Return (x, y) of the center of cell containing provided text 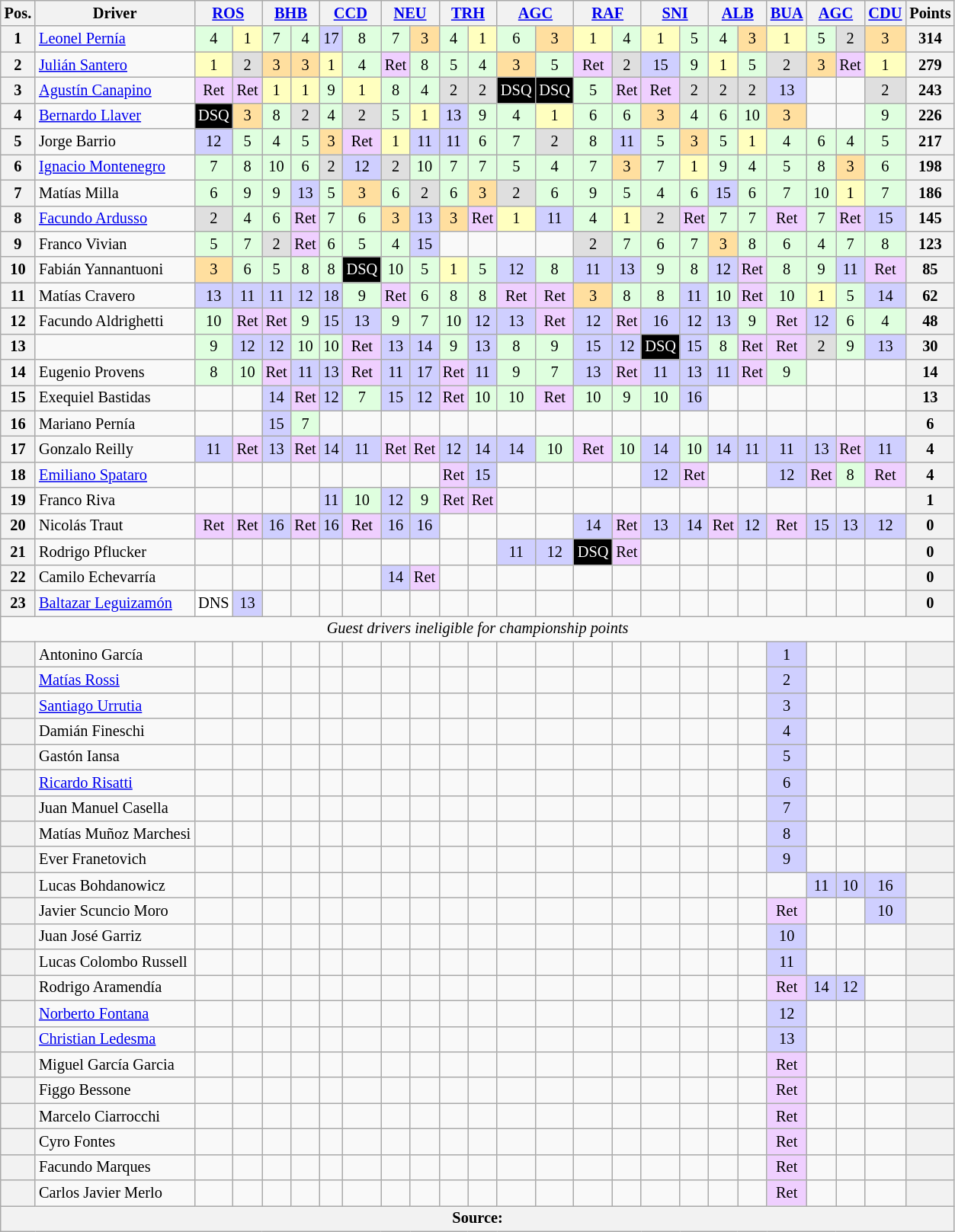
TRH (468, 13)
Agustín Canapino (114, 90)
Rodrigo Aramendía (114, 987)
314 (930, 39)
ROS (228, 13)
145 (930, 219)
20 (18, 526)
Christian Ledesma (114, 1039)
Pos. (18, 13)
Juan José Garriz (114, 936)
Facundo Marques (114, 1167)
Emiliano Spataro (114, 475)
Bernardo Llaver (114, 116)
Franco Vivian (114, 244)
Eugenio Provens (114, 373)
Rodrigo Pflucker (114, 552)
Facundo Aldrighetti (114, 321)
Guest drivers ineligible for championship points (478, 629)
48 (930, 321)
CDU (886, 13)
21 (18, 552)
62 (930, 296)
Points (930, 13)
Damián Fineschi (114, 731)
Nicolás Traut (114, 526)
NEU (410, 13)
RAF (607, 13)
Leonel Pernía (114, 39)
Javier Scuncio Moro (114, 910)
Camilo Echevarría (114, 578)
Fabián Yannantuoni (114, 270)
Jorge Barrio (114, 142)
SNI (675, 13)
279 (930, 65)
Source: (478, 1218)
186 (930, 193)
Matías Cravero (114, 296)
Gonzalo Reilly (114, 449)
198 (930, 167)
BHB (291, 13)
Exequiel Bastidas (114, 398)
226 (930, 116)
Ricardo Risatti (114, 782)
Norberto Fontana (114, 1013)
Franco Riva (114, 501)
Gastón Iansa (114, 757)
Facundo Ardusso (114, 219)
BUA (787, 13)
Baltazar Leguizamón (114, 603)
Ignacio Montenegro (114, 167)
19 (18, 501)
30 (930, 347)
217 (930, 142)
Figgo Bessone (114, 1090)
Lucas Bohdanowicz (114, 885)
Lucas Colombo Russell (114, 962)
Julián Santero (114, 65)
Santiago Urrutia (114, 706)
DNS (213, 603)
22 (18, 578)
85 (930, 270)
243 (930, 90)
CCD (351, 13)
Matías Milla (114, 193)
Marcelo Ciarrocchi (114, 1116)
Matías Muñoz Marchesi (114, 834)
Cyro Fontes (114, 1141)
Matías Rossi (114, 680)
Carlos Javier Merlo (114, 1193)
Miguel García Garcia (114, 1064)
Mariano Pernía (114, 424)
ALB (738, 13)
Ever Franetovich (114, 859)
23 (18, 603)
123 (930, 244)
Juan Manuel Casella (114, 808)
Antonino García (114, 654)
Driver (114, 13)
